From the cell containing the given text, extract its center point as [X, Y] coordinate. 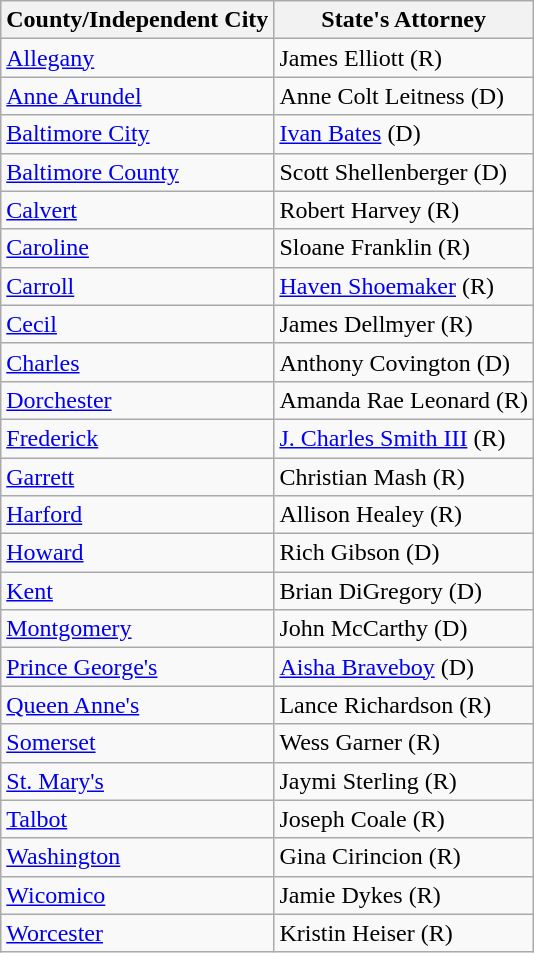
Baltimore City [138, 134]
Allegany [138, 58]
John McCarthy (D) [404, 629]
Wess Garner (R) [404, 743]
Frederick [138, 438]
Harford [138, 515]
State's Attorney [404, 20]
Anne Colt Leitness (D) [404, 96]
Washington [138, 857]
Howard [138, 553]
Robert Harvey (R) [404, 210]
Dorchester [138, 400]
Anthony Covington (D) [404, 362]
James Elliott (R) [404, 58]
Montgomery [138, 629]
Worcester [138, 933]
Anne Arundel [138, 96]
Brian DiGregory (D) [404, 591]
Somerset [138, 743]
Prince George's [138, 667]
Kristin Heiser (R) [404, 933]
Haven Shoemaker (R) [404, 286]
Scott Shellenberger (D) [404, 172]
James Dellmyer (R) [404, 324]
Lance Richardson (R) [404, 705]
Carroll [138, 286]
Caroline [138, 248]
Cecil [138, 324]
Christian Mash (R) [404, 477]
Baltimore County [138, 172]
Rich Gibson (D) [404, 553]
Jaymi Sterling (R) [404, 781]
Jamie Dykes (R) [404, 895]
Charles [138, 362]
County/Independent City [138, 20]
Calvert [138, 210]
Talbot [138, 819]
J. Charles Smith III (R) [404, 438]
Ivan Bates (D) [404, 134]
Allison Healey (R) [404, 515]
Aisha Braveboy (D) [404, 667]
Amanda Rae Leonard (R) [404, 400]
Kent [138, 591]
Queen Anne's [138, 705]
Wicomico [138, 895]
Joseph Coale (R) [404, 819]
Sloane Franklin (R) [404, 248]
St. Mary's [138, 781]
Gina Cirincion (R) [404, 857]
Garrett [138, 477]
